From the cell containing the given text, extract its center point as [x, y] coordinate. 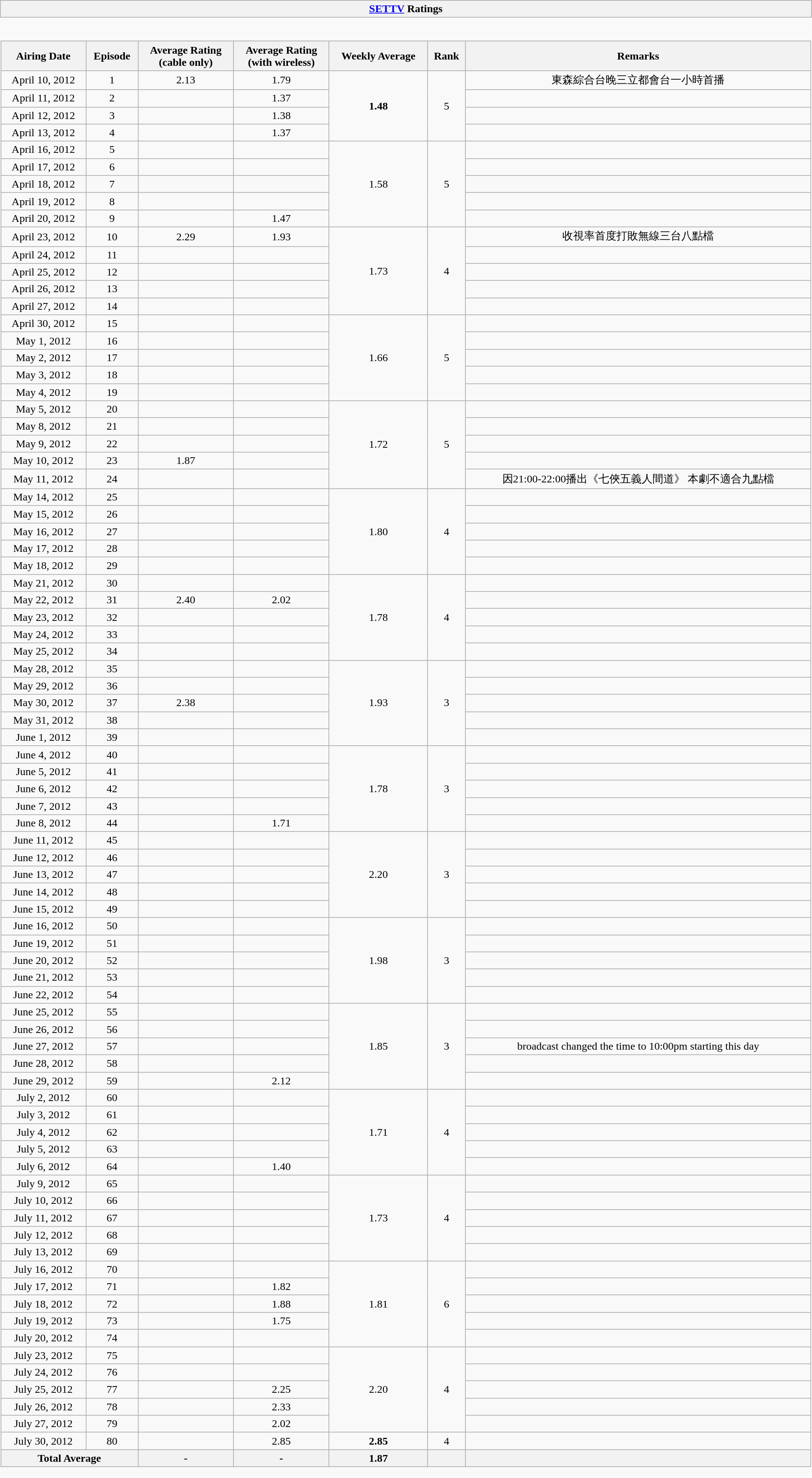
33 [112, 634]
July 10, 2012 [43, 1201]
12 [112, 272]
1.88 [281, 1304]
1.58 [379, 184]
April 18, 2012 [43, 184]
75 [112, 1355]
June 20, 2012 [43, 960]
June 21, 2012 [43, 978]
1.85 [379, 1046]
79 [112, 1424]
31 [112, 600]
June 11, 2012 [43, 840]
July 17, 2012 [43, 1286]
40 [112, 754]
June 14, 2012 [43, 892]
55 [112, 1012]
42 [112, 789]
July 6, 2012 [43, 1166]
July 16, 2012 [43, 1269]
April 24, 2012 [43, 255]
Remarks [638, 56]
43 [112, 806]
April 10, 2012 [43, 80]
東森綜合台晚三立都會台一小時首播 [638, 80]
63 [112, 1149]
July 30, 2012 [43, 1441]
37 [112, 703]
Average Rating (cable only) [186, 56]
broadcast changed the time to 10:00pm starting this day [638, 1046]
2.12 [281, 1081]
May 1, 2012 [43, 340]
May 17, 2012 [43, 549]
May 11, 2012 [43, 479]
1.81 [379, 1304]
73 [112, 1321]
June 12, 2012 [43, 858]
56 [112, 1029]
20 [112, 409]
67 [112, 1218]
36 [112, 686]
Airing Date [43, 56]
April 12, 2012 [43, 115]
May 21, 2012 [43, 583]
1 [112, 80]
2.29 [186, 236]
18 [112, 375]
July 23, 2012 [43, 1355]
76 [112, 1372]
28 [112, 549]
May 18, 2012 [43, 566]
32 [112, 617]
May 28, 2012 [43, 669]
April 27, 2012 [43, 306]
30 [112, 583]
23 [112, 461]
26 [112, 514]
27 [112, 532]
July 19, 2012 [43, 1321]
50 [112, 926]
July 9, 2012 [43, 1184]
80 [112, 1441]
April 23, 2012 [43, 236]
June 19, 2012 [43, 943]
39 [112, 737]
52 [112, 960]
1.79 [281, 80]
April 26, 2012 [43, 289]
July 24, 2012 [43, 1372]
54 [112, 995]
44 [112, 823]
July 25, 2012 [43, 1390]
9 [112, 218]
66 [112, 1201]
78 [112, 1407]
July 20, 2012 [43, 1338]
1.80 [379, 531]
June 8, 2012 [43, 823]
May 2, 2012 [43, 358]
2.13 [186, 80]
24 [112, 479]
53 [112, 978]
April 13, 2012 [43, 133]
July 27, 2012 [43, 1424]
July 26, 2012 [43, 1407]
May 16, 2012 [43, 532]
2 [112, 98]
Rank [447, 56]
SETTV Ratings [406, 9]
2.25 [281, 1390]
April 20, 2012 [43, 218]
1.82 [281, 1286]
April 30, 2012 [43, 323]
July 18, 2012 [43, 1304]
68 [112, 1235]
72 [112, 1304]
April 19, 2012 [43, 201]
46 [112, 858]
22 [112, 444]
May 8, 2012 [43, 427]
61 [112, 1115]
2.40 [186, 600]
April 16, 2012 [43, 150]
May 10, 2012 [43, 461]
59 [112, 1081]
May 4, 2012 [43, 392]
June 26, 2012 [43, 1029]
21 [112, 427]
77 [112, 1390]
April 25, 2012 [43, 272]
Episode [112, 56]
June 6, 2012 [43, 789]
May 25, 2012 [43, 652]
35 [112, 669]
Total Average [69, 1458]
1.66 [379, 358]
16 [112, 340]
38 [112, 720]
14 [112, 306]
70 [112, 1269]
July 4, 2012 [43, 1132]
60 [112, 1098]
Average Rating (with wireless) [281, 56]
因21:00-22:00播出《七俠五義人間道》 本劇不適合九點檔 [638, 479]
July 3, 2012 [43, 1115]
13 [112, 289]
1.72 [379, 445]
62 [112, 1132]
11 [112, 255]
2.38 [186, 703]
49 [112, 909]
15 [112, 323]
17 [112, 358]
29 [112, 566]
July 13, 2012 [43, 1252]
10 [112, 236]
May 22, 2012 [43, 600]
May 24, 2012 [43, 634]
June 7, 2012 [43, 806]
51 [112, 943]
July 2, 2012 [43, 1098]
74 [112, 1338]
19 [112, 392]
May 9, 2012 [43, 444]
1.75 [281, 1321]
July 12, 2012 [43, 1235]
June 5, 2012 [43, 771]
May 30, 2012 [43, 703]
June 25, 2012 [43, 1012]
Weekly Average [379, 56]
July 11, 2012 [43, 1218]
May 15, 2012 [43, 514]
May 31, 2012 [43, 720]
1.98 [379, 960]
May 3, 2012 [43, 375]
1.47 [281, 218]
May 14, 2012 [43, 497]
May 23, 2012 [43, 617]
May 5, 2012 [43, 409]
8 [112, 201]
April 11, 2012 [43, 98]
June 22, 2012 [43, 995]
1.48 [379, 106]
47 [112, 875]
June 13, 2012 [43, 875]
1.38 [281, 115]
2.33 [281, 1407]
34 [112, 652]
48 [112, 892]
May 29, 2012 [43, 686]
July 5, 2012 [43, 1149]
25 [112, 497]
64 [112, 1166]
收視率首度打敗無線三台八點檔 [638, 236]
June 1, 2012 [43, 737]
65 [112, 1184]
57 [112, 1046]
45 [112, 840]
1.40 [281, 1166]
69 [112, 1252]
June 4, 2012 [43, 754]
71 [112, 1286]
58 [112, 1063]
June 27, 2012 [43, 1046]
June 28, 2012 [43, 1063]
June 29, 2012 [43, 1081]
7 [112, 184]
June 15, 2012 [43, 909]
June 16, 2012 [43, 926]
41 [112, 771]
April 17, 2012 [43, 167]
